Pinpoint the cell where the given text exists, returning its (X, Y) midpoint coordinate. 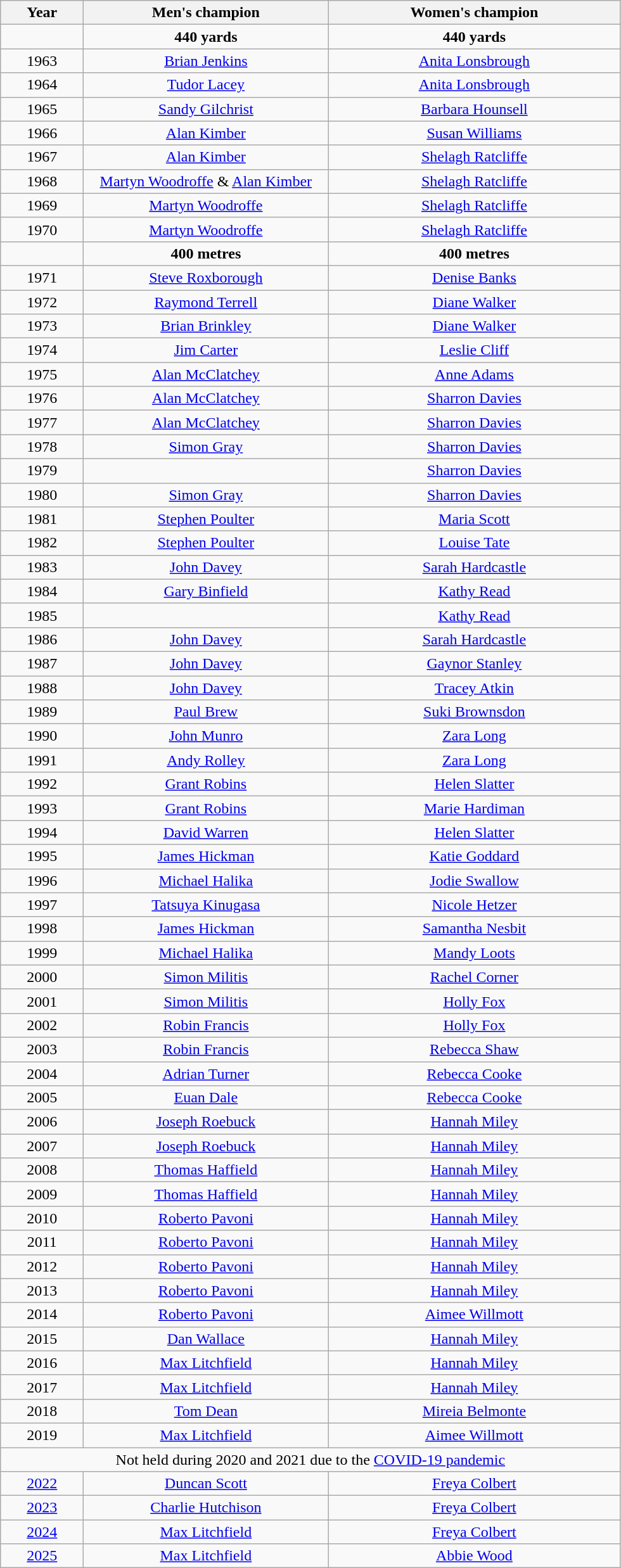
1996 (42, 881)
1983 (42, 567)
Rebecca Shaw (474, 1049)
Mireia Belmonte (474, 1411)
Rachel Corner (474, 977)
1995 (42, 857)
1991 (42, 760)
1980 (42, 495)
1998 (42, 929)
1994 (42, 832)
Katie Goddard (474, 857)
2012 (42, 1266)
1964 (42, 85)
1982 (42, 543)
2006 (42, 1122)
Steve Roxborough (206, 277)
Paul Brew (206, 712)
Anne Adams (474, 374)
1968 (42, 181)
1963 (42, 61)
2009 (42, 1194)
1979 (42, 471)
1975 (42, 374)
1969 (42, 205)
2007 (42, 1146)
John Munro (206, 736)
1987 (42, 663)
Duncan Scott (206, 1484)
David Warren (206, 832)
Samantha Nesbit (474, 929)
1977 (42, 423)
Brian Jenkins (206, 61)
2008 (42, 1170)
Suki Brownsdon (474, 712)
Euan Dale (206, 1098)
1972 (42, 302)
1992 (42, 784)
Maria Scott (474, 519)
2010 (42, 1218)
Not held during 2020 and 2021 due to the COVID-19 pandemic (310, 1459)
2000 (42, 977)
Denise Banks (474, 277)
2016 (42, 1363)
Louise Tate (474, 543)
1988 (42, 687)
1965 (42, 109)
1973 (42, 326)
Tudor Lacey (206, 85)
Leslie Cliff (474, 350)
Martyn Woodroffe & Alan Kimber (206, 181)
2018 (42, 1411)
2017 (42, 1387)
1984 (42, 591)
Abbie Wood (474, 1556)
Women's champion (474, 13)
1989 (42, 712)
2001 (42, 1001)
2005 (42, 1098)
Marie Hardiman (474, 808)
Year (42, 13)
2011 (42, 1242)
1967 (42, 157)
Charlie Hutchison (206, 1508)
1990 (42, 736)
Jim Carter (206, 350)
Tom Dean (206, 1411)
Mandy Loots (474, 953)
Raymond Terrell (206, 302)
1981 (42, 519)
2019 (42, 1435)
2013 (42, 1291)
Adrian Turner (206, 1074)
1966 (42, 133)
2014 (42, 1315)
Gary Binfield (206, 591)
2003 (42, 1049)
1999 (42, 953)
1997 (42, 905)
2024 (42, 1532)
1978 (42, 447)
2022 (42, 1484)
Sandy Gilchrist (206, 109)
Susan Williams (474, 133)
2015 (42, 1339)
1993 (42, 808)
2004 (42, 1074)
Barbara Hounsell (474, 109)
1976 (42, 398)
Tatsuya Kinugasa (206, 905)
Jodie Swallow (474, 881)
1985 (42, 615)
Tracey Atkin (474, 687)
1974 (42, 350)
Dan Wallace (206, 1339)
Nicole Hetzer (474, 905)
2023 (42, 1508)
1986 (42, 639)
Gaynor Stanley (474, 663)
2025 (42, 1556)
2002 (42, 1025)
1971 (42, 277)
Men's champion (206, 13)
1970 (42, 229)
Brian Brinkley (206, 326)
Andy Rolley (206, 760)
